For the text-containing cell, return its midpoint in (X, Y) coordinate format. 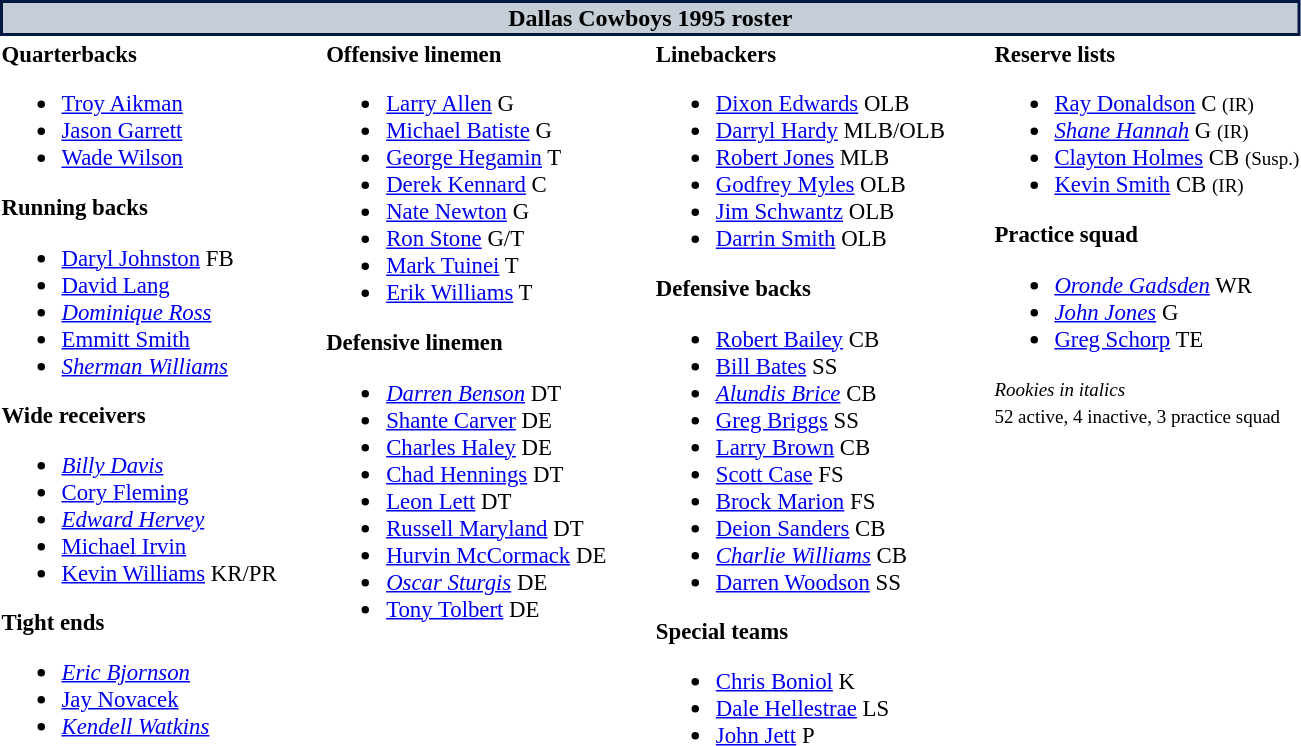
Dallas Cowboys 1995 roster (650, 18)
